Provide the [X, Y] coordinate of the cell's center where the given text is located.  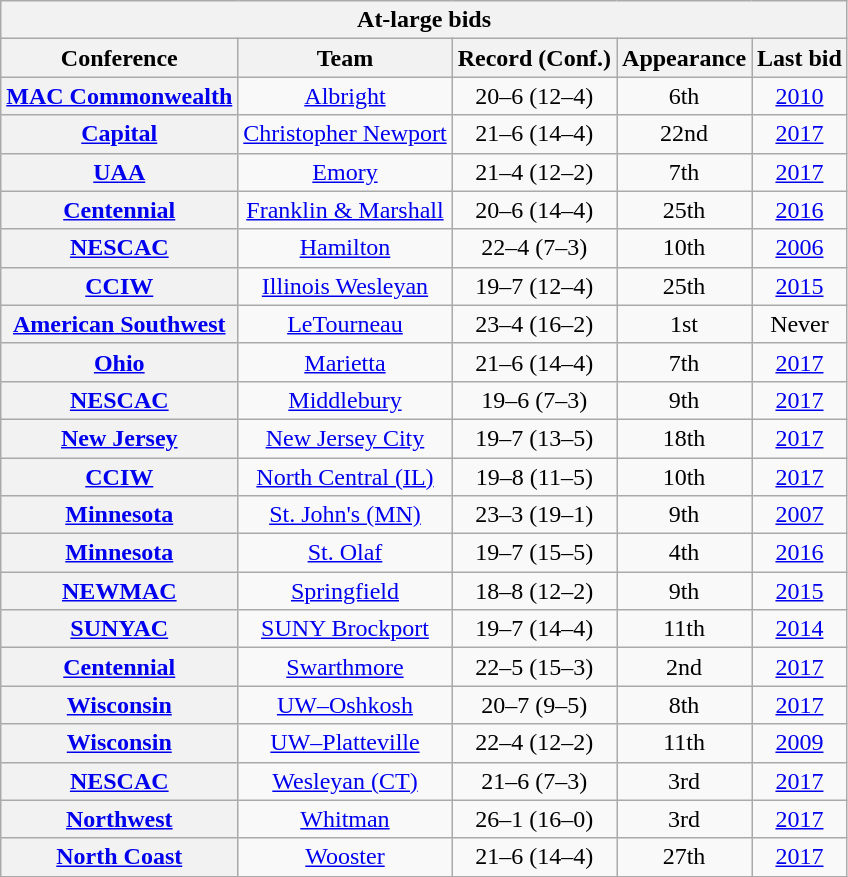
22–5 (15–3) [534, 667]
2nd [684, 667]
Springfield [345, 591]
Northwest [120, 819]
UW–Platteville [345, 743]
UW–Oshkosh [345, 705]
NEWMAC [120, 591]
26–1 (16–0) [534, 819]
27th [684, 857]
18th [684, 438]
LeTourneau [345, 324]
Capital [120, 134]
4th [684, 553]
Albright [345, 96]
Whitman [345, 819]
Franklin & Marshall [345, 210]
18–8 (12–2) [534, 591]
North Central (IL) [345, 477]
Wooster [345, 857]
Conference [120, 58]
Hamilton [345, 248]
2010 [800, 96]
2007 [800, 515]
UAA [120, 172]
20–6 (14–4) [534, 210]
St. Olaf [345, 553]
Ohio [120, 362]
2009 [800, 743]
SUNY Brockport [345, 629]
Record (Conf.) [534, 58]
Appearance [684, 58]
Emory [345, 172]
19–7 (13–5) [534, 438]
Last bid [800, 58]
SUNYAC [120, 629]
Swarthmore [345, 667]
20–7 (9–5) [534, 705]
New Jersey [120, 438]
22–4 (7–3) [534, 248]
1st [684, 324]
21–4 (12–2) [534, 172]
Never [800, 324]
2006 [800, 248]
North Coast [120, 857]
21–6 (7–3) [534, 781]
Illinois Wesleyan [345, 286]
Middlebury [345, 400]
Wesleyan (CT) [345, 781]
St. John's (MN) [345, 515]
Team [345, 58]
23–4 (16–2) [534, 324]
6th [684, 96]
19–7 (12–4) [534, 286]
19–7 (14–4) [534, 629]
8th [684, 705]
At-large bids [424, 20]
Christopher Newport [345, 134]
22nd [684, 134]
19–6 (7–3) [534, 400]
MAC Commonwealth [120, 96]
19–8 (11–5) [534, 477]
American Southwest [120, 324]
20–6 (12–4) [534, 96]
22–4 (12–2) [534, 743]
New Jersey City [345, 438]
23–3 (19–1) [534, 515]
19–7 (15–5) [534, 553]
Marietta [345, 362]
2014 [800, 629]
